Pinpoint the cell where the given text exists, returning its [X, Y] midpoint coordinate. 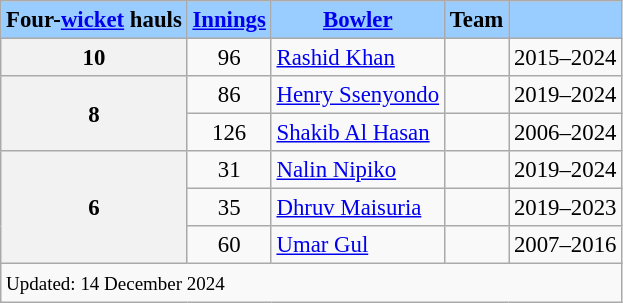
Henry Ssenyondo [358, 95]
Four-wicket hauls [94, 20]
60 [229, 245]
2015–2024 [566, 58]
96 [229, 58]
Dhruv Maisuria [358, 208]
6 [94, 208]
2007–2016 [566, 245]
126 [229, 133]
Umar Gul [358, 245]
Updated: 14 December 2024 [312, 283]
Bowler [358, 20]
10 [94, 58]
2019–2023 [566, 208]
2006–2024 [566, 133]
Innings [229, 20]
35 [229, 208]
Rashid Khan [358, 58]
8 [94, 114]
Nalin Nipiko [358, 170]
Team [476, 20]
86 [229, 95]
Shakib Al Hasan [358, 133]
31 [229, 170]
